Return the (x, y) coordinate for the center point of the cell that contains the specified text.  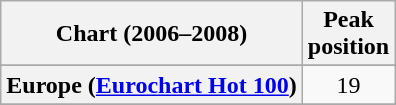
Chart (2006–2008) (152, 34)
19 (348, 85)
Peakposition (348, 34)
Europe (Eurochart Hot 100) (152, 85)
